For the text-containing cell, return its midpoint in [x, y] coordinate format. 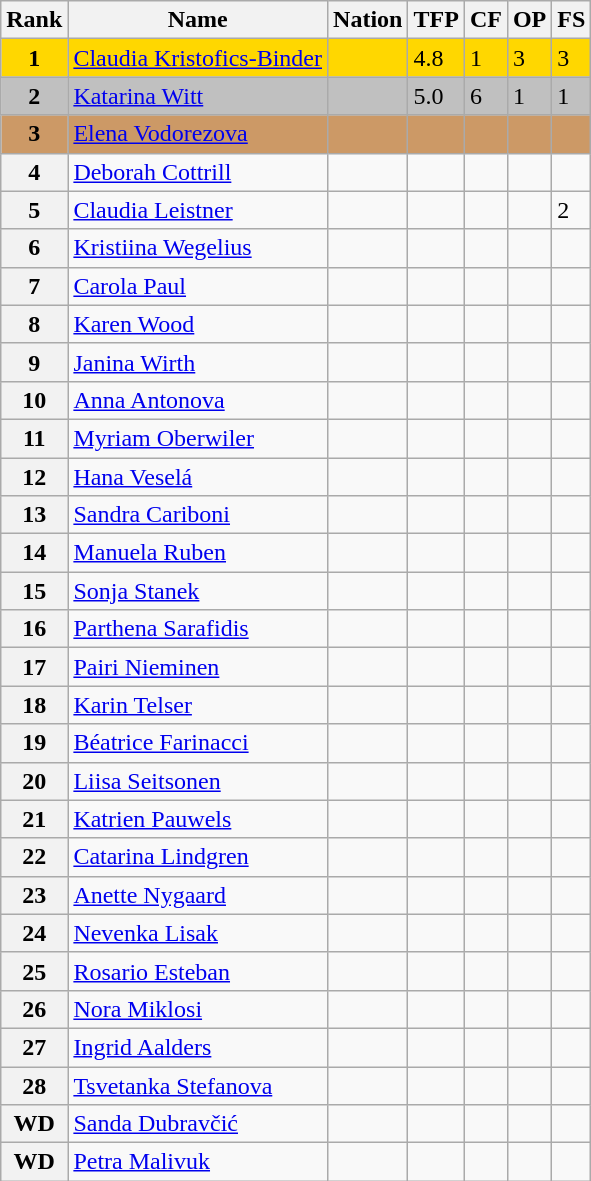
11 [34, 438]
Claudia Kristofics-Binder [198, 58]
Manuela Ruben [198, 553]
Karin Telser [198, 705]
5.0 [436, 96]
Anna Antonova [198, 400]
20 [34, 781]
4.8 [436, 58]
CF [486, 20]
Parthena Sarafidis [198, 629]
Rank [34, 20]
Anette Nygaard [198, 895]
Katarina Witt [198, 96]
27 [34, 1047]
Ingrid Aalders [198, 1047]
Hana Veselá [198, 477]
13 [34, 515]
24 [34, 933]
16 [34, 629]
22 [34, 857]
Kristiina Wegelius [198, 248]
17 [34, 667]
15 [34, 591]
Béatrice Farinacci [198, 743]
23 [34, 895]
Name [198, 20]
Katrien Pauwels [198, 819]
Deborah Cottrill [198, 172]
Myriam Oberwiler [198, 438]
25 [34, 971]
10 [34, 400]
18 [34, 705]
Claudia Leistner [198, 210]
Sonja Stanek [198, 591]
OP [529, 20]
19 [34, 743]
8 [34, 324]
Liisa Seitsonen [198, 781]
Catarina Lindgren [198, 857]
Sanda Dubravčić [198, 1124]
14 [34, 553]
26 [34, 1009]
Tsvetanka Stefanova [198, 1085]
9 [34, 362]
FS [572, 20]
5 [34, 210]
Janina Wirth [198, 362]
Pairi Nieminen [198, 667]
Nation [368, 20]
4 [34, 172]
Sandra Cariboni [198, 515]
Petra Malivuk [198, 1162]
12 [34, 477]
Karen Wood [198, 324]
Rosario Esteban [198, 971]
Nevenka Lisak [198, 933]
7 [34, 286]
Nora Miklosi [198, 1009]
TFP [436, 20]
Carola Paul [198, 286]
Elena Vodorezova [198, 134]
21 [34, 819]
28 [34, 1085]
